Output the [x, y] coordinate of the center of the cell containing the given text.  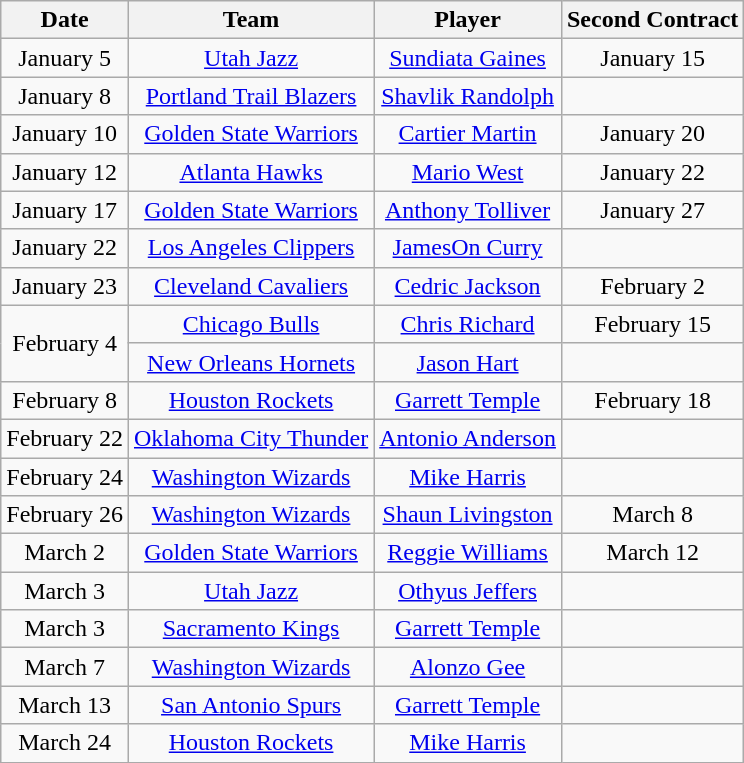
January 27 [652, 210]
Atlanta Hawks [250, 172]
February 18 [652, 400]
February 24 [65, 477]
Cedric Jackson [468, 286]
Second Contract [652, 20]
Oklahoma City Thunder [250, 438]
March 7 [65, 667]
Anthony Tolliver [468, 210]
January 15 [652, 58]
January 12 [65, 172]
March 8 [652, 515]
Sacramento Kings [250, 629]
January 17 [65, 210]
March 13 [65, 705]
February 8 [65, 400]
January 23 [65, 286]
February 4 [65, 343]
March 2 [65, 553]
Mario West [468, 172]
Shaun Livingston [468, 515]
Antonio Anderson [468, 438]
Sundiata Gaines [468, 58]
Shavlik Randolph [468, 96]
February 22 [65, 438]
March 12 [652, 553]
January 20 [652, 134]
January 8 [65, 96]
Cartier Martin [468, 134]
February 2 [652, 286]
February 26 [65, 515]
February 15 [652, 324]
New Orleans Hornets [250, 362]
Chicago Bulls [250, 324]
Othyus Jeffers [468, 591]
January 5 [65, 58]
San Antonio Spurs [250, 705]
Date [65, 20]
March 24 [65, 743]
Los Angeles Clippers [250, 248]
JamesOn Curry [468, 248]
Portland Trail Blazers [250, 96]
Cleveland Cavaliers [250, 286]
Team [250, 20]
Jason Hart [468, 362]
January 10 [65, 134]
Chris Richard [468, 324]
Reggie Williams [468, 553]
Alonzo Gee [468, 667]
Player [468, 20]
